Identify which cell holds the provided text, then report its [X, Y] central coordinate. 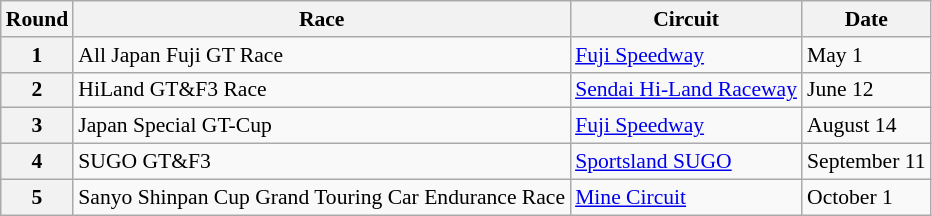
Mine Circuit [686, 197]
All Japan Fuji GT Race [322, 55]
SUGO GT&F3 [322, 162]
Circuit [686, 19]
2 [38, 90]
Race [322, 19]
Sportsland SUGO [686, 162]
August 14 [866, 126]
5 [38, 197]
September 11 [866, 162]
Sendai Hi-Land Raceway [686, 90]
October 1 [866, 197]
3 [38, 126]
May 1 [866, 55]
Date [866, 19]
Japan Special GT-Cup [322, 126]
1 [38, 55]
4 [38, 162]
Sanyo Shinpan Cup Grand Touring Car Endurance Race [322, 197]
June 12 [866, 90]
HiLand GT&F3 Race [322, 90]
Round [38, 19]
